For the text-containing cell, return its midpoint in (X, Y) coordinate format. 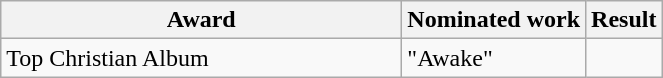
Award (202, 20)
Nominated work (494, 20)
"Awake" (494, 58)
Top Christian Album (202, 58)
Result (624, 20)
